Capture the cell that displays the provided text and extract its (x, y) central coordinate. 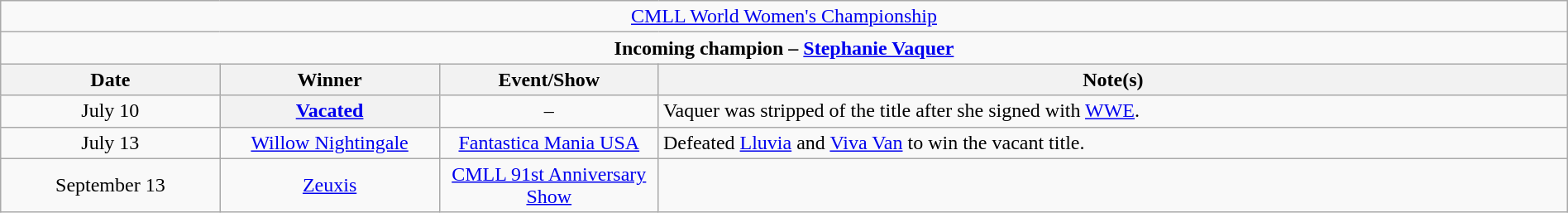
Winner (329, 80)
Fantastica Mania USA (549, 143)
Zeuxis (329, 186)
CMLL 91st Anniversary Show (549, 186)
July 13 (111, 143)
CMLL World Women's Championship (784, 17)
July 10 (111, 111)
– (549, 111)
Defeated Lluvia and Viva Van to win the vacant title. (1113, 143)
Willow Nightingale (329, 143)
Date (111, 80)
Note(s) (1113, 80)
Event/Show (549, 80)
Vacated (329, 111)
Incoming champion – Stephanie Vaquer (784, 48)
September 13 (111, 186)
Vaquer was stripped of the title after she signed with WWE. (1113, 111)
